From the cell containing the given text, extract its center point as (X, Y) coordinate. 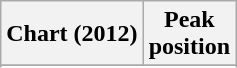
Peakposition (189, 34)
Chart (2012) (72, 34)
